Output the (X, Y) coordinate of the center of the cell containing the given text.  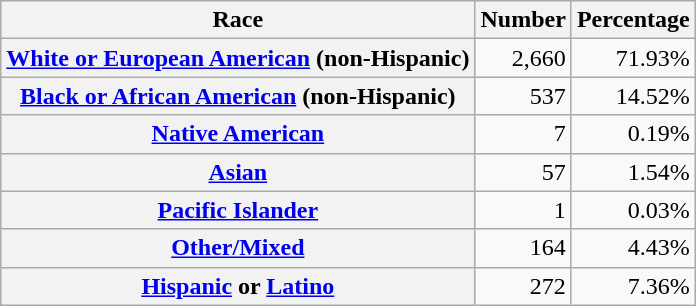
Number (523, 20)
Race (238, 20)
14.52% (633, 96)
0.03% (633, 210)
Hispanic or Latino (238, 286)
Native American (238, 134)
1 (523, 210)
2,660 (523, 58)
164 (523, 248)
7.36% (633, 286)
272 (523, 286)
71.93% (633, 58)
White or European American (non-Hispanic) (238, 58)
Black or African American (non-Hispanic) (238, 96)
Other/Mixed (238, 248)
0.19% (633, 134)
57 (523, 172)
7 (523, 134)
Percentage (633, 20)
4.43% (633, 248)
Asian (238, 172)
1.54% (633, 172)
537 (523, 96)
Pacific Islander (238, 210)
